Identify which cell holds the provided text, then report its [x, y] central coordinate. 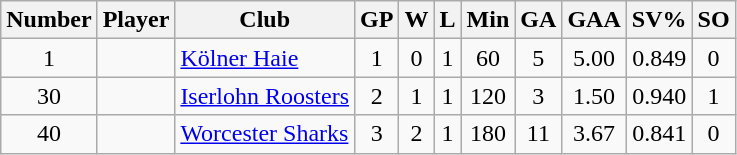
GA [538, 20]
Player [136, 20]
L [448, 20]
0.841 [659, 134]
0.940 [659, 96]
30 [49, 96]
0.849 [659, 58]
Kölner Haie [265, 58]
3.67 [594, 134]
11 [538, 134]
SV% [659, 20]
40 [49, 134]
Club [265, 20]
Iserlohn Roosters [265, 96]
Min [488, 20]
5.00 [594, 58]
1.50 [594, 96]
W [416, 20]
GAA [594, 20]
Number [49, 20]
Worcester Sharks [265, 134]
180 [488, 134]
5 [538, 58]
120 [488, 96]
60 [488, 58]
GP [377, 20]
SO [714, 20]
